Identify which cell holds the provided text, then report its (X, Y) central coordinate. 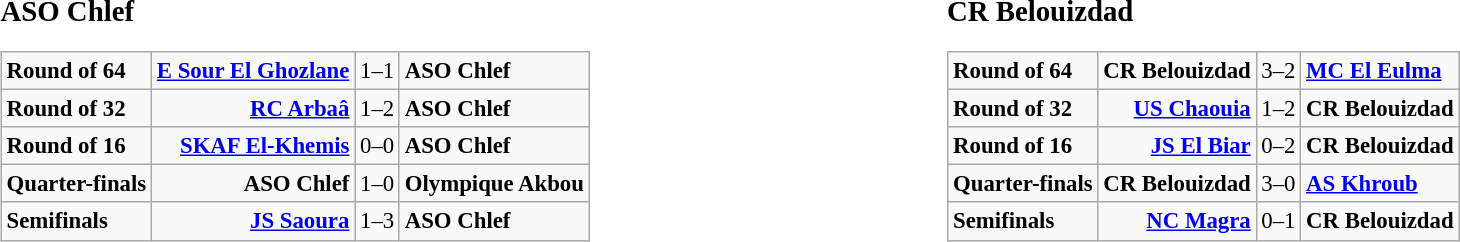
E Sour El Ghozlane (252, 71)
SKAF El-Khemis (252, 146)
0–1 (1278, 221)
JS Saoura (252, 221)
US Chaouia (1177, 109)
Olympique Akbou (494, 184)
3–0 (1278, 184)
0–2 (1278, 146)
1–0 (378, 184)
RC Arbaâ (252, 109)
MC El Eulma (1380, 71)
1–3 (378, 221)
0–0 (378, 146)
NC Magra (1177, 221)
3–2 (1278, 71)
AS Khroub (1380, 184)
JS El Biar (1177, 146)
1–1 (378, 71)
